Pinpoint the cell where the given text exists, returning its (X, Y) midpoint coordinate. 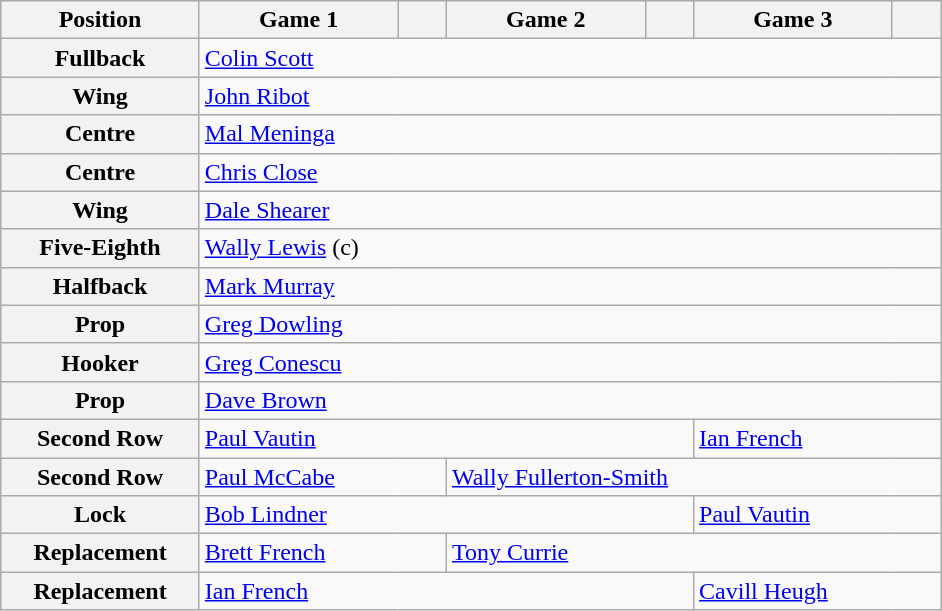
Lock (100, 515)
John Ribot (570, 96)
Dale Shearer (570, 210)
Tony Currie (693, 553)
Cavill Heugh (818, 591)
Fullback (100, 58)
Colin Scott (570, 58)
Game 1 (298, 20)
Wally Fullerton-Smith (693, 477)
Game 3 (794, 20)
Greg Conescu (570, 362)
Dave Brown (570, 400)
Mark Murray (570, 286)
Halfback (100, 286)
Brett French (322, 553)
Greg Dowling (570, 324)
Bob Lindner (446, 515)
Paul McCabe (322, 477)
Wally Lewis (c) (570, 248)
Five-Eighth (100, 248)
Mal Meninga (570, 134)
Position (100, 20)
Game 2 (546, 20)
Hooker (100, 362)
Chris Close (570, 172)
